Output the (X, Y) coordinate of the center of the cell containing the given text.  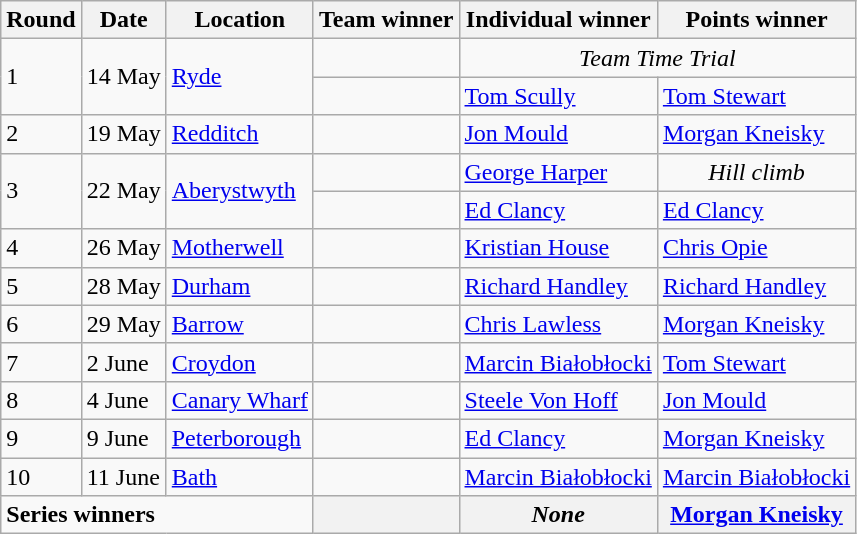
8 (41, 400)
14 May (124, 77)
Barrow (240, 324)
Points winner (756, 20)
Ryde (240, 77)
Individual winner (558, 20)
3 (41, 191)
Chris Opie (756, 248)
7 (41, 362)
None (558, 515)
Location (240, 20)
Date (124, 20)
Chris Lawless (558, 324)
Team winner (386, 20)
Aberystwyth (240, 191)
Kristian House (558, 248)
2 June (124, 362)
Series winners (158, 515)
26 May (124, 248)
George Harper (558, 172)
Redditch (240, 134)
29 May (124, 324)
2 (41, 134)
19 May (124, 134)
Peterborough (240, 438)
28 May (124, 286)
4 (41, 248)
Motherwell (240, 248)
Canary Wharf (240, 400)
Team Time Trial (658, 58)
Bath (240, 477)
Round (41, 20)
1 (41, 77)
22 May (124, 191)
Durham (240, 286)
10 (41, 477)
9 June (124, 438)
Croydon (240, 362)
Hill climb (756, 172)
6 (41, 324)
5 (41, 286)
11 June (124, 477)
9 (41, 438)
4 June (124, 400)
Tom Scully (558, 96)
Steele Von Hoff (558, 400)
